Search for the cell housing the specified text and yield its [X, Y] center coordinate. 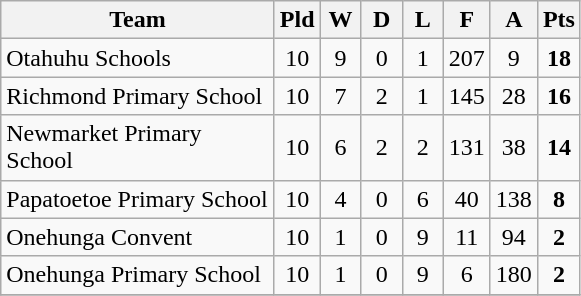
L [422, 20]
F [466, 20]
180 [514, 275]
Onehunga Primary School [138, 275]
Richmond Primary School [138, 96]
D [382, 20]
40 [466, 199]
Newmarket Primary School [138, 148]
16 [558, 96]
11 [466, 237]
18 [558, 58]
Otahuhu Schools [138, 58]
7 [340, 96]
Pts [558, 20]
94 [514, 237]
131 [466, 148]
145 [466, 96]
4 [340, 199]
Onehunga Convent [138, 237]
Pld [297, 20]
Team [138, 20]
14 [558, 148]
Papatoetoe Primary School [138, 199]
207 [466, 58]
W [340, 20]
28 [514, 96]
8 [558, 199]
A [514, 20]
138 [514, 199]
38 [514, 148]
